Identify which cell holds the provided text, then report its (x, y) central coordinate. 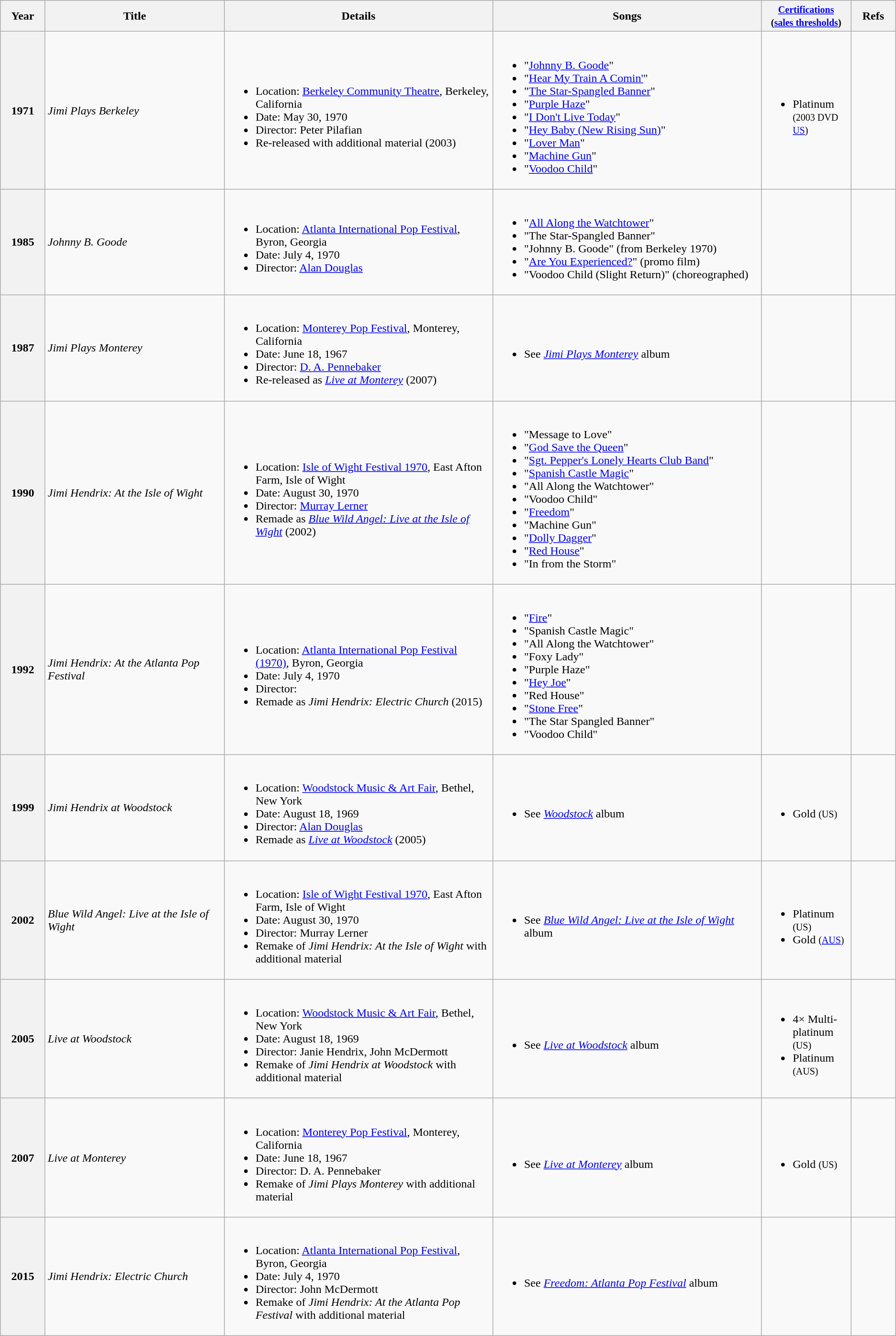
Jimi Hendrix: At the Isle of Wight (134, 492)
Jimi Hendrix at Woodstock (134, 807)
See Woodstock album (627, 807)
Songs (627, 16)
1992 (23, 669)
4× Multi-platinum (US)Platinum (AUS) (806, 1039)
Location: Atlanta International Pop Festival, Byron, GeorgiaDate: July 4, 1970Director: Alan Douglas (358, 242)
1987 (23, 348)
Jimi Plays Monterey (134, 348)
Location: Woodstock Music & Art Fair, Bethel, New YorkDate: August 18, 1969Director: Alan DouglasRemade as Live at Woodstock (2005) (358, 807)
2005 (23, 1039)
1971 (23, 110)
Jimi Plays Berkeley (134, 110)
Title (134, 16)
1990 (23, 492)
See Jimi Plays Monterey album (627, 348)
2007 (23, 1157)
Live at Woodstock (134, 1039)
1999 (23, 807)
Location: Monterey Pop Festival, Monterey, CaliforniaDate: June 18, 1967Director: D. A. PennebakerRe-released as Live at Monterey (2007) (358, 348)
Jimi Hendrix: Electric Church (134, 1276)
2015 (23, 1276)
Year (23, 16)
2002 (23, 920)
Platinum (US)Gold (AUS) (806, 920)
Location: Berkeley Community Theatre, Berkeley, CaliforniaDate: May 30, 1970Director: Peter PilafianRe-released with additional material (2003) (358, 110)
Details (358, 16)
See Blue Wild Angel: Live at the Isle of Wight album (627, 920)
Location: Atlanta International Pop Festival (1970), Byron, GeorgiaDate: July 4, 1970Director:Remade as Jimi Hendrix: Electric Church (2015) (358, 669)
See Freedom: Atlanta Pop Festival album (627, 1276)
Certifications(sales thresholds) (806, 16)
Platinum (2003 DVD US) (806, 110)
See Live at Monterey album (627, 1157)
Refs (874, 16)
1985 (23, 242)
Jimi Hendrix: At the Atlanta Pop Festival (134, 669)
Johnny B. Goode (134, 242)
See Live at Woodstock album (627, 1039)
Live at Monterey (134, 1157)
Blue Wild Angel: Live at the Isle of Wight (134, 920)
